Pinpoint the cell where the given text exists, returning its [x, y] midpoint coordinate. 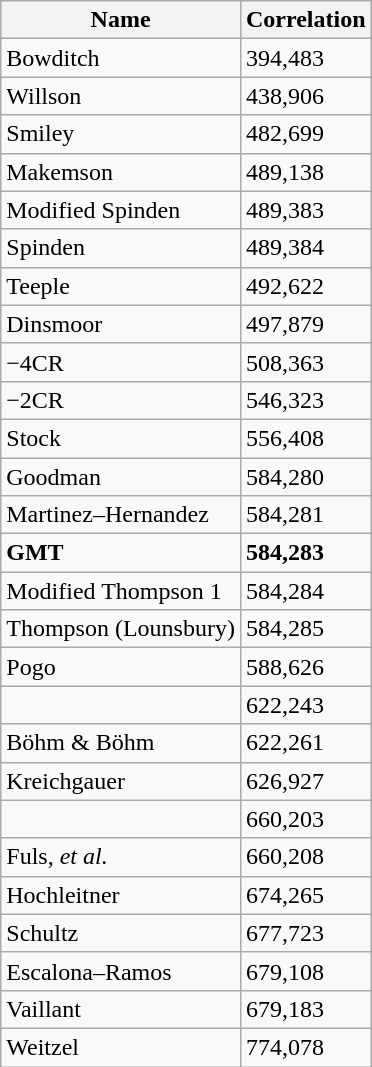
622,261 [306, 743]
556,408 [306, 438]
Modified Spinden [121, 210]
Bowditch [121, 58]
Martinez–Hernandez [121, 515]
Pogo [121, 667]
Name [121, 20]
679,108 [306, 971]
584,284 [306, 591]
Modified Thompson 1 [121, 591]
Fuls, et al. [121, 857]
489,383 [306, 210]
Smiley [121, 134]
Schultz [121, 933]
482,699 [306, 134]
Makemson [121, 172]
Goodman [121, 477]
584,280 [306, 477]
Hochleitner [121, 895]
508,363 [306, 362]
GMT [121, 553]
660,203 [306, 819]
584,281 [306, 515]
Vaillant [121, 1009]
Stock [121, 438]
−4CR [121, 362]
Willson [121, 96]
Kreichgauer [121, 781]
497,879 [306, 324]
584,285 [306, 629]
489,384 [306, 248]
489,138 [306, 172]
492,622 [306, 286]
622,243 [306, 705]
Spinden [121, 248]
Böhm & Böhm [121, 743]
Teeple [121, 286]
588,626 [306, 667]
−2CR [121, 400]
Correlation [306, 20]
394,483 [306, 58]
584,283 [306, 553]
Thompson (Lounsbury) [121, 629]
774,078 [306, 1047]
674,265 [306, 895]
679,183 [306, 1009]
Weitzel [121, 1047]
438,906 [306, 96]
546,323 [306, 400]
Escalona–Ramos [121, 971]
Dinsmoor [121, 324]
677,723 [306, 933]
626,927 [306, 781]
660,208 [306, 857]
